Capture the cell that displays the provided text and extract its [X, Y] central coordinate. 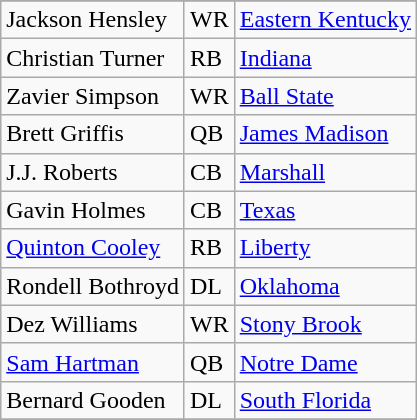
Dez Williams [93, 324]
Rondell Bothroyd [93, 286]
James Madison [325, 134]
South Florida [325, 400]
Quinton Cooley [93, 248]
J.J. Roberts [93, 172]
Eastern Kentucky [325, 20]
Ball State [325, 96]
Indiana [325, 58]
Texas [325, 210]
Zavier Simpson [93, 96]
Stony Brook [325, 324]
Brett Griffis [93, 134]
Jackson Hensley [93, 20]
Notre Dame [325, 362]
Christian Turner [93, 58]
Gavin Holmes [93, 210]
Sam Hartman [93, 362]
Marshall [325, 172]
Liberty [325, 248]
Oklahoma [325, 286]
Bernard Gooden [93, 400]
